Pinpoint the cell where the given text exists, returning its [x, y] midpoint coordinate. 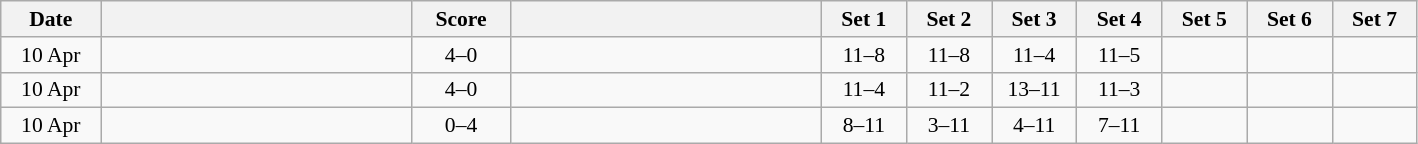
4–11 [1034, 126]
11–2 [948, 90]
7–11 [1120, 126]
Set 6 [1290, 19]
0–4 [461, 126]
Set 2 [948, 19]
3–11 [948, 126]
Set 5 [1204, 19]
11–5 [1120, 55]
8–11 [864, 126]
Set 1 [864, 19]
Date [51, 19]
Set 7 [1374, 19]
13–11 [1034, 90]
11–3 [1120, 90]
Set 3 [1034, 19]
Set 4 [1120, 19]
Score [461, 19]
